Return the (x, y) coordinate for the center point of the cell that contains the specified text.  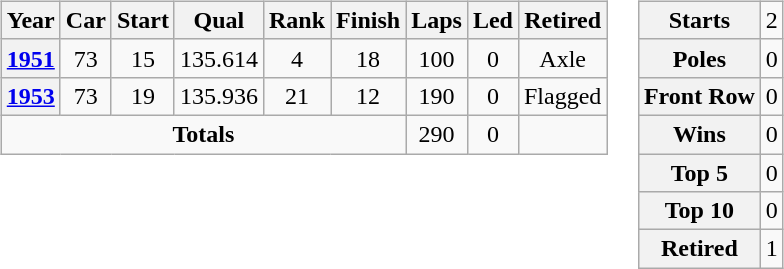
12 (368, 96)
190 (437, 96)
Start (142, 20)
135.614 (218, 58)
Totals (203, 134)
4 (296, 58)
100 (437, 58)
Qual (218, 20)
Year (30, 20)
Laps (437, 20)
1951 (30, 58)
Flagged (562, 96)
Top 10 (699, 211)
Rank (296, 20)
1953 (30, 96)
Car (86, 20)
18 (368, 58)
290 (437, 134)
Front Row (699, 96)
Starts (699, 20)
Finish (368, 20)
Poles (699, 58)
Top 5 (699, 173)
1 (772, 249)
15 (142, 58)
Axle (562, 58)
Wins (699, 134)
135.936 (218, 96)
21 (296, 96)
19 (142, 96)
Led (492, 20)
2 (772, 20)
